Determine the (X, Y) coordinate at the center of the cell enclosing the given text.  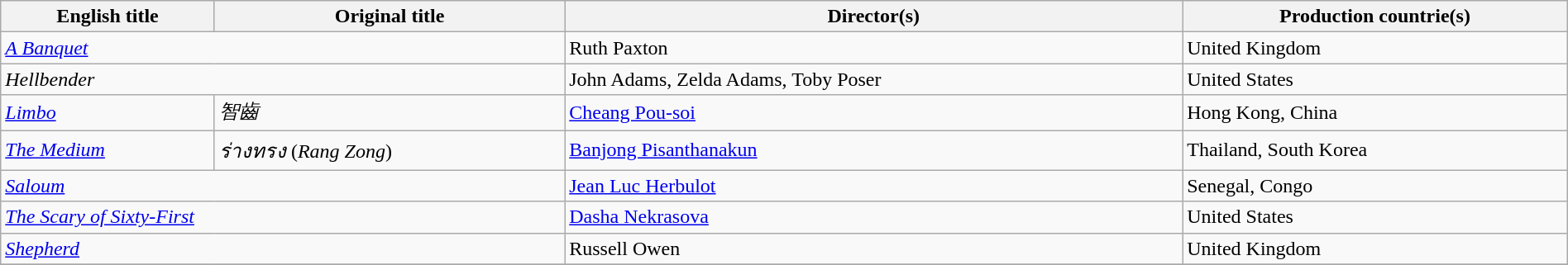
Russell Owen (873, 248)
Banjong Pisanthanakun (873, 150)
Jean Luc Herbulot (873, 186)
ร่างทรง (Rang Zong) (389, 150)
Director(s) (873, 17)
Hellbender (283, 79)
A Banquet (283, 48)
Dasha Nekrasova (873, 217)
Limbo (108, 112)
Saloum (283, 186)
Thailand, South Korea (1375, 150)
Cheang Pou-soi (873, 112)
John Adams, Zelda Adams, Toby Poser (873, 79)
The Scary of Sixty-First (283, 217)
Original title (389, 17)
English title (108, 17)
Senegal, Congo (1375, 186)
智齒 (389, 112)
Production countrie(s) (1375, 17)
Ruth Paxton (873, 48)
Hong Kong, China (1375, 112)
Shepherd (283, 248)
The Medium (108, 150)
